Identify which cell holds the provided text, then report its (X, Y) central coordinate. 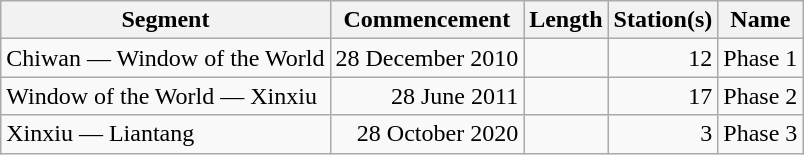
Commencement (427, 20)
28 June 2011 (427, 96)
Phase 1 (760, 58)
Station(s) (663, 20)
28 December 2010 (427, 58)
Chiwan — Window of the World (166, 58)
28 October 2020 (427, 134)
Xinxiu — Liantang (166, 134)
Window of the World — Xinxiu (166, 96)
Segment (166, 20)
Length (566, 20)
17 (663, 96)
3 (663, 134)
Name (760, 20)
Phase 3 (760, 134)
12 (663, 58)
Phase 2 (760, 96)
